From the cell containing the given text, extract its center point as (x, y) coordinate. 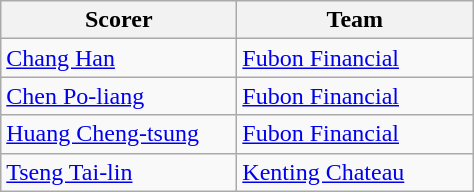
Chen Po-liang (119, 96)
Scorer (119, 20)
Chang Han (119, 58)
Team (355, 20)
Kenting Chateau (355, 172)
Huang Cheng-tsung (119, 134)
Tseng Tai-lin (119, 172)
